Scan for the cell matching the given text and deliver its (X, Y) coordinate at center. 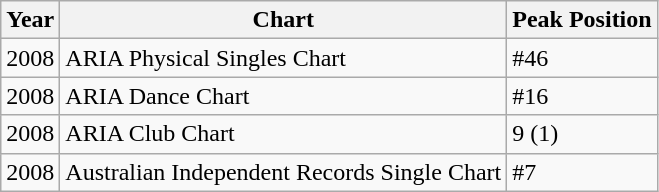
Australian Independent Records Single Chart (284, 172)
ARIA Dance Chart (284, 96)
Year (30, 20)
ARIA Physical Singles Chart (284, 58)
#46 (582, 58)
9 (1) (582, 134)
ARIA Club Chart (284, 134)
#16 (582, 96)
Peak Position (582, 20)
Chart (284, 20)
#7 (582, 172)
